From the cell containing the given text, extract its center point as [X, Y] coordinate. 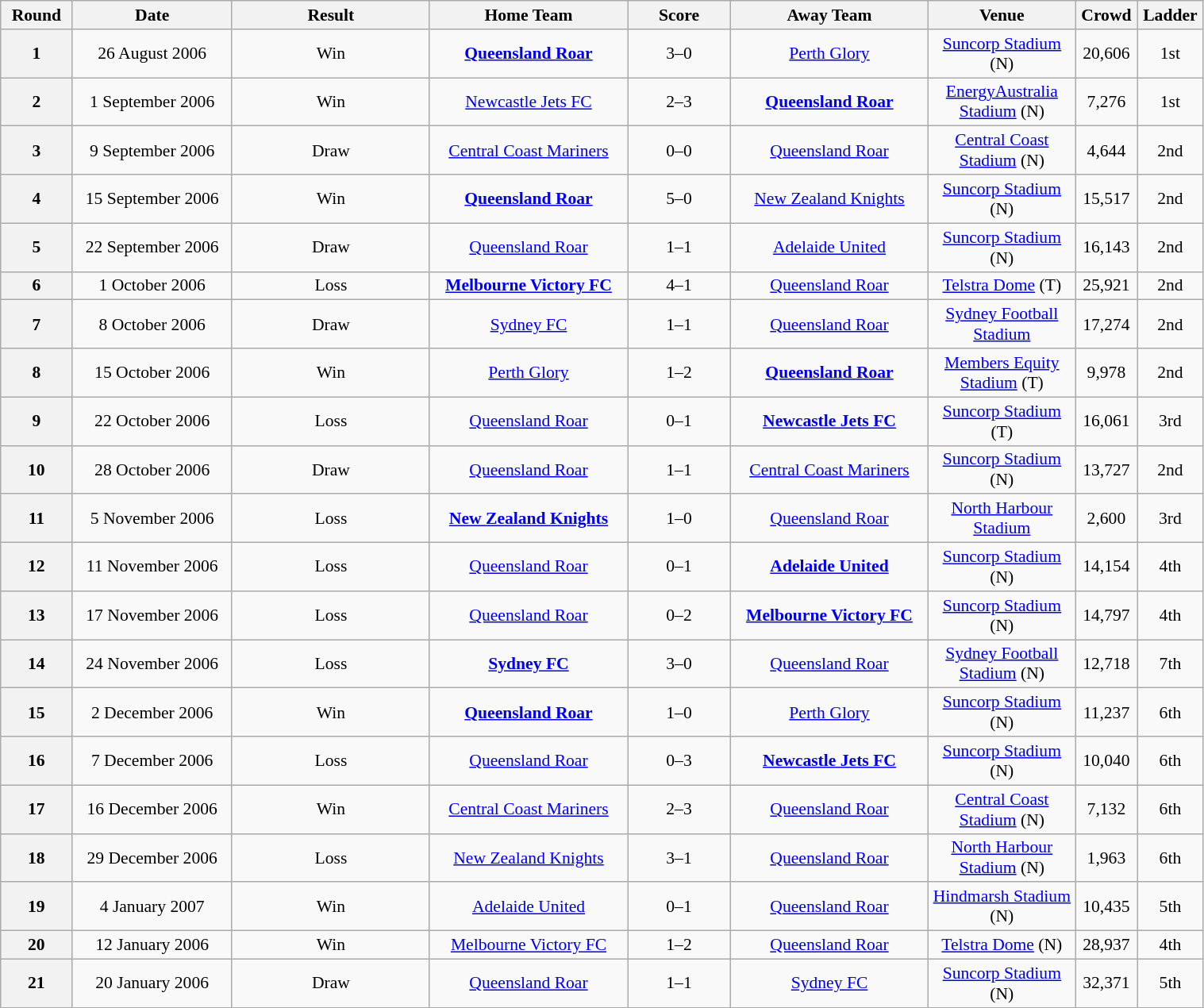
16 [37, 760]
24 November 2006 [152, 664]
Sydney Football Stadium [1002, 324]
Result [330, 15]
Round [37, 15]
9 September 2006 [152, 151]
17 November 2006 [152, 616]
6 [37, 286]
15 [37, 713]
4 [37, 198]
Ladder [1170, 15]
17 [37, 810]
Home Team [529, 15]
2 December 2006 [152, 713]
Date [152, 15]
North Harbour Stadium [1002, 519]
Away Team [829, 15]
9,978 [1106, 373]
11 November 2006 [152, 567]
20 January 2006 [152, 983]
3 [37, 151]
28 October 2006 [152, 470]
4–1 [679, 286]
18 [37, 857]
15 September 2006 [152, 198]
7 [37, 324]
12 [37, 567]
19 [37, 906]
2,600 [1106, 519]
Score [679, 15]
Members Equity Stadium (T) [1002, 373]
10,435 [1106, 906]
10,040 [1106, 760]
17,274 [1106, 324]
4,644 [1106, 151]
11 [37, 519]
North Harbour Stadium (N) [1002, 857]
25,921 [1106, 286]
26 August 2006 [152, 54]
16,143 [1106, 248]
12,718 [1106, 664]
14,797 [1106, 616]
13 [37, 616]
0–3 [679, 760]
8 October 2006 [152, 324]
0–0 [679, 151]
7th [1170, 664]
13,727 [1106, 470]
4 January 2007 [152, 906]
Sydney Football Stadium (N) [1002, 664]
15,517 [1106, 198]
0–2 [679, 616]
32,371 [1106, 983]
29 December 2006 [152, 857]
1,963 [1106, 857]
7,132 [1106, 810]
5 November 2006 [152, 519]
1 [37, 54]
15 October 2006 [152, 373]
20 [37, 945]
10 [37, 470]
8 [37, 373]
EnergyAustralia Stadium (N) [1002, 102]
20,606 [1106, 54]
16 December 2006 [152, 810]
9 [37, 421]
5 [37, 248]
Telstra Dome (T) [1002, 286]
22 September 2006 [152, 248]
2 [37, 102]
12 January 2006 [152, 945]
14,154 [1106, 567]
16,061 [1106, 421]
Hindmarsh Stadium (N) [1002, 906]
3–1 [679, 857]
Venue [1002, 15]
1 October 2006 [152, 286]
Crowd [1106, 15]
7 December 2006 [152, 760]
Telstra Dome (N) [1002, 945]
7,276 [1106, 102]
1 September 2006 [152, 102]
11,237 [1106, 713]
21 [37, 983]
14 [37, 664]
Suncorp Stadium (T) [1002, 421]
28,937 [1106, 945]
5–0 [679, 198]
22 October 2006 [152, 421]
